Determine the (X, Y) coordinate at the center of the cell enclosing the given text.  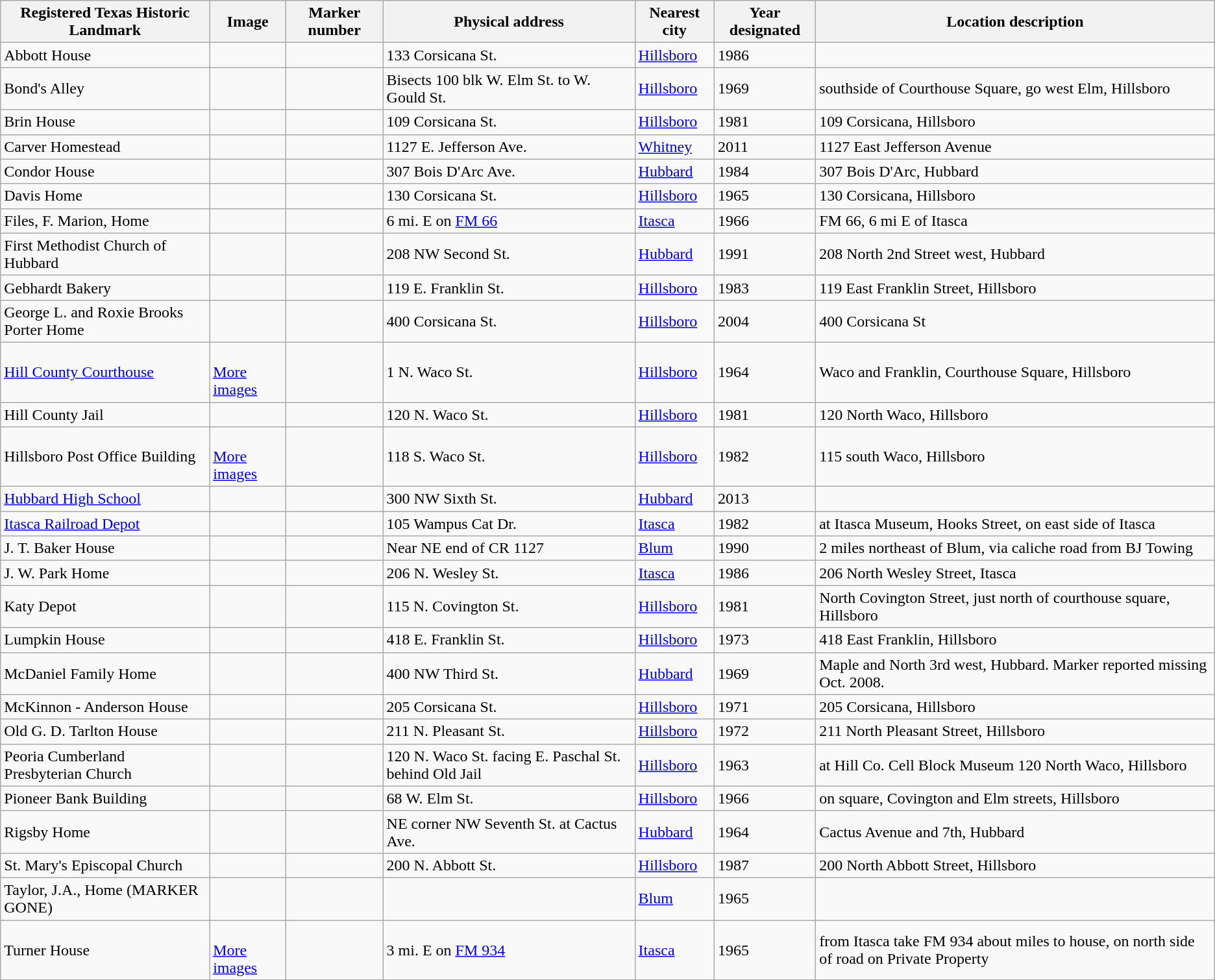
from Itasca take FM 934 about miles to house, on north side of road on Private Property (1015, 950)
Year designated (765, 22)
1971 (765, 707)
119 E. Franklin St. (509, 288)
NE corner NW Seventh St. at Cactus Ave. (509, 832)
Katy Depot (105, 606)
400 NW Third St. (509, 674)
Hubbard High School (105, 499)
Maple and North 3rd west, Hubbard. Marker reported missing Oct. 2008. (1015, 674)
120 N. Waco St. facing E. Paschal St. behind Old Jail (509, 765)
J. W. Park Home (105, 573)
418 East Franklin, Hillsboro (1015, 640)
2 miles northeast of Blum, via caliche road from BJ Towing (1015, 548)
Condor House (105, 171)
208 North 2nd Street west, Hubbard (1015, 254)
115 N. Covington St. (509, 606)
2004 (765, 321)
1972 (765, 731)
211 N. Pleasant St. (509, 731)
Pioneer Bank Building (105, 798)
Carver Homestead (105, 147)
400 Corsicana St. (509, 321)
Cactus Avenue and 7th, Hubbard (1015, 832)
109 Corsicana, Hillsboro (1015, 122)
1987 (765, 865)
205 Corsicana, Hillsboro (1015, 707)
at Itasca Museum, Hooks Street, on east side of Itasca (1015, 524)
1991 (765, 254)
Registered Texas Historic Landmark (105, 22)
200 N. Abbott St. (509, 865)
120 North Waco, Hillsboro (1015, 415)
1973 (765, 640)
200 North Abbott Street, Hillsboro (1015, 865)
Taylor, J.A., Home (MARKER GONE) (105, 898)
Nearest city (674, 22)
6 mi. E on FM 66 (509, 221)
400 Corsicana St (1015, 321)
2011 (765, 147)
J. T. Baker House (105, 548)
205 Corsicana St. (509, 707)
130 Corsicana St. (509, 196)
133 Corsicana St. (509, 55)
Hillsboro Post Office Building (105, 457)
Turner House (105, 950)
Image (248, 22)
Rigsby Home (105, 832)
Hill County Jail (105, 415)
130 Corsicana, Hillsboro (1015, 196)
North Covington Street, just north of courthouse square, Hillsboro (1015, 606)
Location description (1015, 22)
on square, Covington and Elm streets, Hillsboro (1015, 798)
Marker number (334, 22)
105 Wampus Cat Dr. (509, 524)
Lumpkin House (105, 640)
115 south Waco, Hillsboro (1015, 457)
Waco and Franklin, Courthouse Square, Hillsboro (1015, 372)
McKinnon - Anderson House (105, 707)
1983 (765, 288)
211 North Pleasant Street, Hillsboro (1015, 731)
3 mi. E on FM 934 (509, 950)
307 Bois D'Arc Ave. (509, 171)
Davis Home (105, 196)
68 W. Elm St. (509, 798)
St. Mary's Episcopal Church (105, 865)
southside of Courthouse Square, go west Elm, Hillsboro (1015, 88)
Gebhardt Bakery (105, 288)
119 East Franklin Street, Hillsboro (1015, 288)
Near NE end of CR 1127 (509, 548)
1127 E. Jefferson Ave. (509, 147)
Files, F. Marion, Home (105, 221)
Itasca Railroad Depot (105, 524)
FM 66, 6 mi E of Itasca (1015, 221)
118 S. Waco St. (509, 457)
109 Corsicana St. (509, 122)
McDaniel Family Home (105, 674)
Bisects 100 blk W. Elm St. to W. Gould St. (509, 88)
300 NW Sixth St. (509, 499)
307 Bois D'Arc, Hubbard (1015, 171)
Brin House (105, 122)
208 NW Second St. (509, 254)
1963 (765, 765)
Whitney (674, 147)
1127 East Jefferson Avenue (1015, 147)
at Hill Co. Cell Block Museum 120 North Waco, Hillsboro (1015, 765)
Hill County Courthouse (105, 372)
Old G. D. Tarlton House (105, 731)
Abbott House (105, 55)
120 N. Waco St. (509, 415)
Physical address (509, 22)
206 North Wesley Street, Itasca (1015, 573)
1984 (765, 171)
First Methodist Church of Hubbard (105, 254)
Peoria Cumberland Presbyterian Church (105, 765)
1 N. Waco St. (509, 372)
206 N. Wesley St. (509, 573)
George L. and Roxie Brooks Porter Home (105, 321)
Bond's Alley (105, 88)
2013 (765, 499)
418 E. Franklin St. (509, 640)
1990 (765, 548)
